Scan for the cell matching the given text and deliver its [X, Y] coordinate at center. 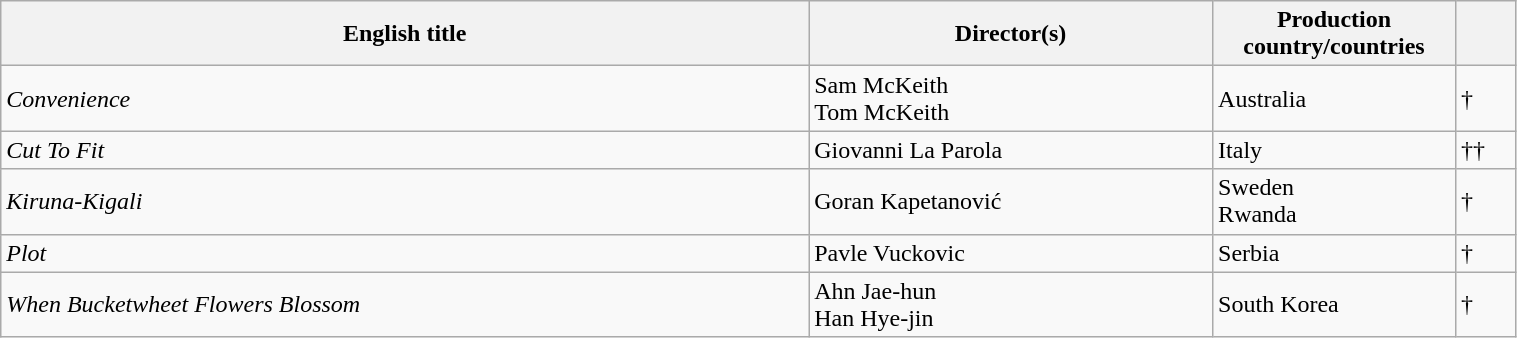
Director(s) [1011, 34]
SwedenRwanda [1334, 202]
Serbia [1334, 253]
Cut To Fit [405, 150]
Goran Kapetanović [1011, 202]
Production country/countries [1334, 34]
When Bucketwheet Flowers Blossom [405, 304]
South Korea [1334, 304]
Kiruna-Kigali [405, 202]
Convenience [405, 98]
Pavle Vuckovic [1011, 253]
English title [405, 34]
†† [1486, 150]
Sam McKeithTom McKeith [1011, 98]
Plot [405, 253]
Ahn Jae-hunHan Hye-jin [1011, 304]
Australia [1334, 98]
Giovanni La Parola [1011, 150]
Italy [1334, 150]
